Identify which cell holds the provided text, then report its (X, Y) central coordinate. 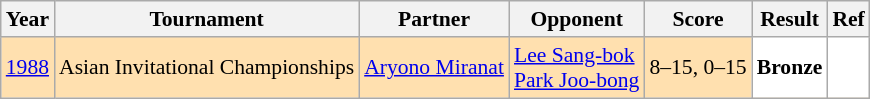
Tournament (206, 19)
Lee Sang-bok Park Joo-bong (576, 68)
Partner (434, 19)
Ref (848, 19)
Year (28, 19)
Score (698, 19)
Bronze (790, 68)
Result (790, 19)
Aryono Miranat (434, 68)
1988 (28, 68)
Opponent (576, 19)
8–15, 0–15 (698, 68)
Asian Invitational Championships (206, 68)
